Capture the cell that displays the provided text and extract its (X, Y) central coordinate. 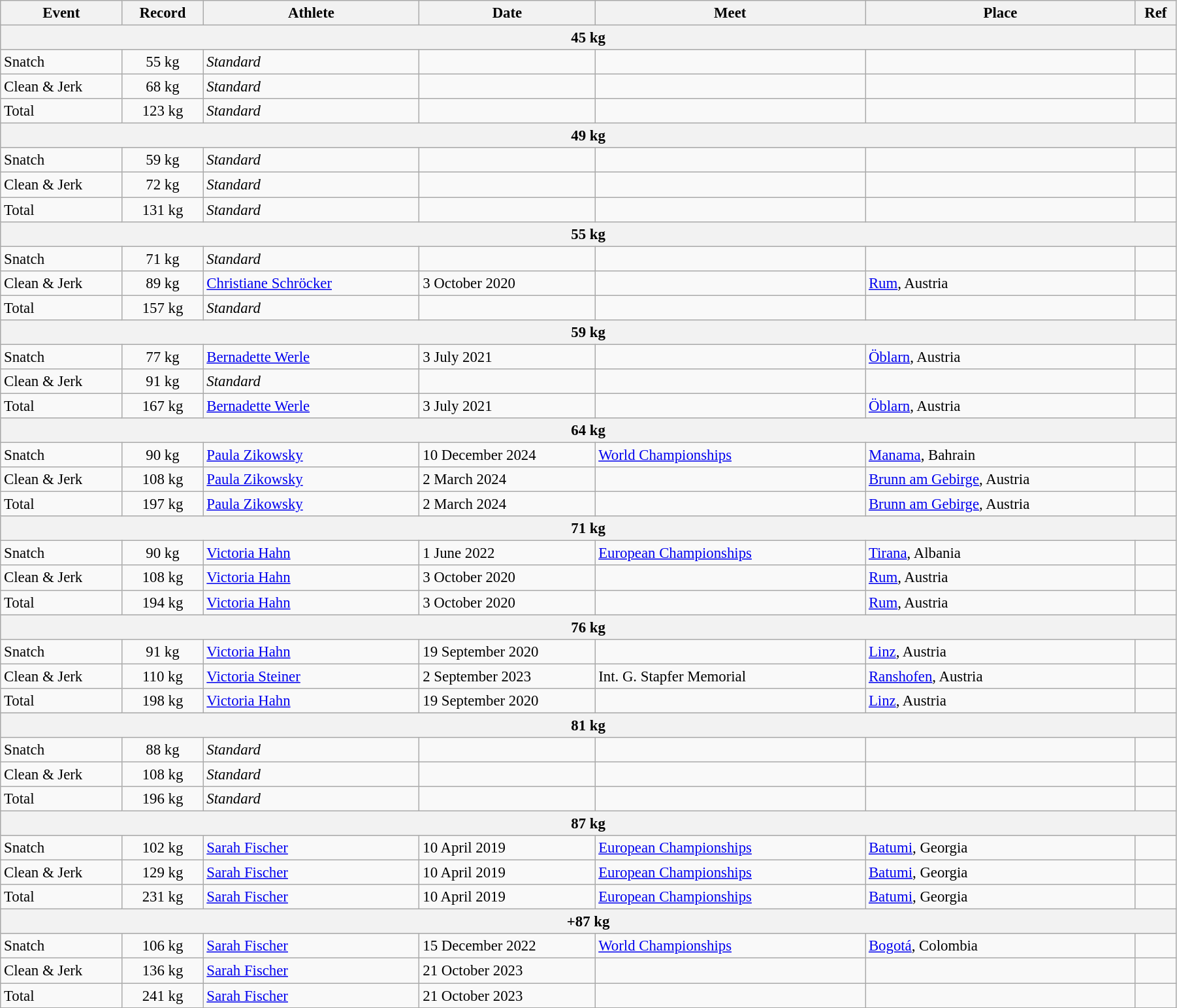
110 kg (163, 676)
123 kg (163, 111)
Int. G. Stapfer Memorial (730, 676)
196 kg (163, 799)
Place (1001, 13)
45 kg (588, 38)
Meet (730, 13)
198 kg (163, 701)
Date (507, 13)
102 kg (163, 848)
68 kg (163, 87)
88 kg (163, 750)
157 kg (163, 308)
10 December 2024 (507, 455)
Victoria Steiner (311, 676)
15 December 2022 (507, 947)
Tirana, Albania (1001, 553)
136 kg (163, 971)
Event (61, 13)
49 kg (588, 136)
129 kg (163, 873)
89 kg (163, 283)
76 kg (588, 627)
72 kg (163, 185)
Bogotá, Colombia (1001, 947)
131 kg (163, 210)
81 kg (588, 725)
Ref (1155, 13)
197 kg (163, 504)
64 kg (588, 431)
Manama, Bahrain (1001, 455)
106 kg (163, 947)
Christiane Schröcker (311, 283)
Ranshofen, Austria (1001, 676)
167 kg (163, 406)
231 kg (163, 897)
1 June 2022 (507, 553)
2 September 2023 (507, 676)
87 kg (588, 824)
+87 kg (588, 922)
194 kg (163, 602)
241 kg (163, 996)
77 kg (163, 357)
Athlete (311, 13)
Record (163, 13)
